Find where the given text appears and provide that cell's center as [X, Y] coordinate. 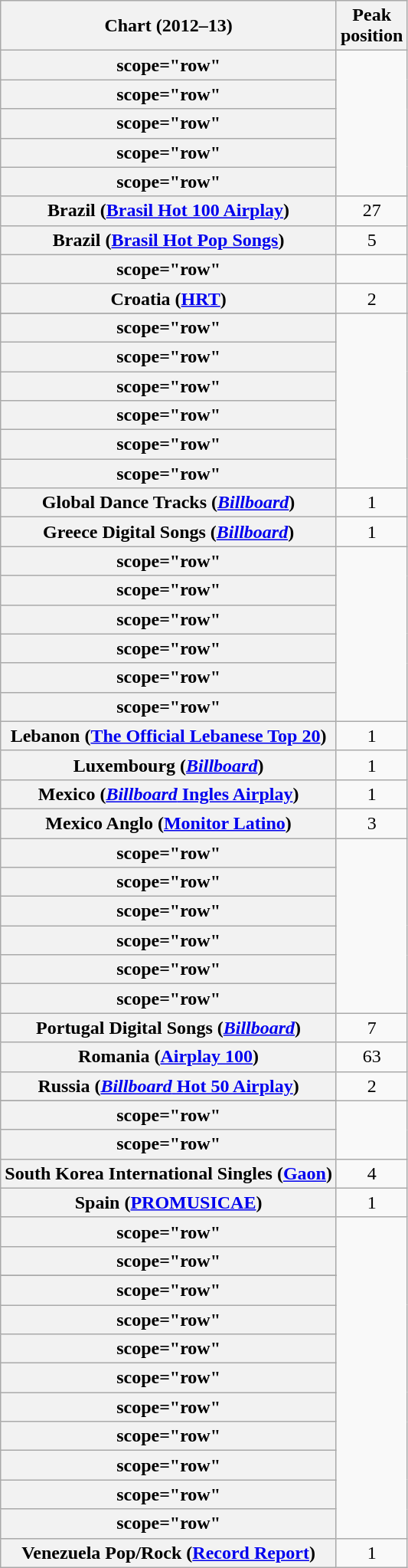
Mexico Anglo (Monitor Latino) [168, 823]
Lebanon (The Official Lebanese Top 20) [168, 736]
Mexico (Billboard Ingles Airplay) [168, 794]
Croatia (HRT) [168, 298]
27 [371, 211]
Greece Digital Songs (Billboard) [168, 532]
7 [371, 1028]
Chart (2012–13) [168, 26]
Brazil (Brasil Hot Pop Songs) [168, 240]
South Korea International Singles (Gaon) [168, 1173]
Romania (Airplay 100) [168, 1057]
Spain (PROMUSICAE) [168, 1202]
Brazil (Brasil Hot 100 Airplay) [168, 211]
Venezuela Pop/Rock (Record Report) [168, 1553]
Luxembourg (Billboard) [168, 765]
Global Dance Tracks (Billboard) [168, 503]
63 [371, 1057]
5 [371, 240]
Russia (Billboard Hot 50 Airplay) [168, 1086]
3 [371, 823]
Portugal Digital Songs (Billboard) [168, 1028]
4 [371, 1173]
Peakposition [371, 26]
